Search for the cell housing the specified text and yield its (x, y) center coordinate. 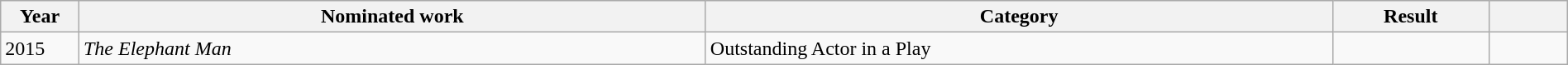
Outstanding Actor in a Play (1019, 48)
2015 (40, 48)
Nominated work (392, 17)
Year (40, 17)
Result (1411, 17)
The Elephant Man (392, 48)
Category (1019, 17)
